Return the (X, Y) coordinate for the center point of the cell that contains the specified text.  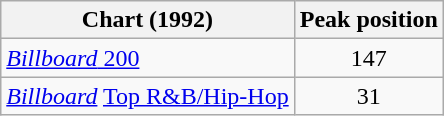
Chart (1992) (148, 20)
Peak position (368, 20)
147 (368, 58)
31 (368, 96)
Billboard Top R&B/Hip-Hop (148, 96)
Billboard 200 (148, 58)
